From the cell containing the given text, extract its center point as (x, y) coordinate. 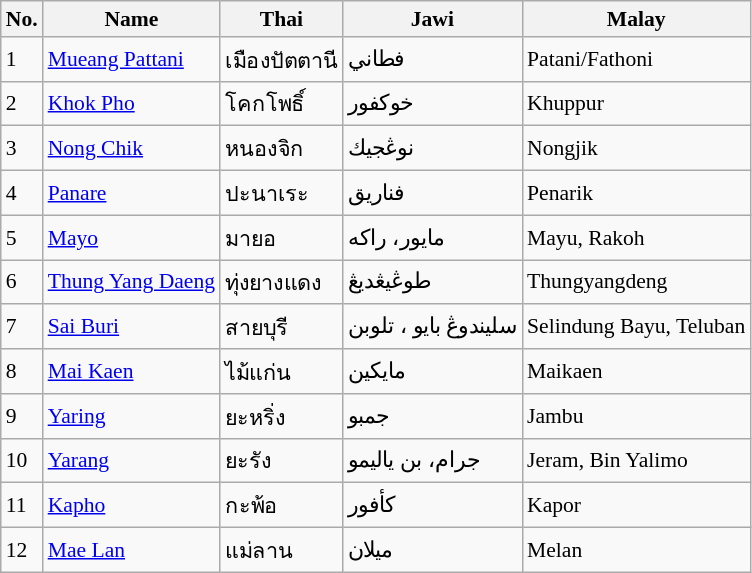
10 (22, 460)
Mayo (132, 238)
Panare (132, 194)
فناريق (432, 194)
Malay (636, 19)
Melan (636, 550)
Patani/Fathoni (636, 60)
ปะนาเระ (282, 194)
Jeram, Bin Yalimo (636, 460)
เมืองปัตตานี (282, 60)
ยะหริ่ง (282, 416)
طوڠيڠديڠ (432, 282)
หนองจิก (282, 148)
Mae Lan (132, 550)
Name (132, 19)
No. (22, 19)
جمبو (432, 416)
مايكين (432, 372)
Thai (282, 19)
2 (22, 104)
มายอ (282, 238)
3 (22, 148)
11 (22, 506)
4 (22, 194)
Penarik (636, 194)
ยะรัง (282, 460)
Jawi (432, 19)
Maikaen (636, 372)
Kapor (636, 506)
7 (22, 328)
สายบุรี (282, 328)
Mayu, Rakoh (636, 238)
Thung Yang Daeng (132, 282)
جرام، بن ياليمو (432, 460)
6 (22, 282)
Sai Buri (132, 328)
Thungyangdeng (636, 282)
Nongjik (636, 148)
مايور، راكه (432, 238)
5 (22, 238)
8 (22, 372)
فطاني (432, 60)
Khok Pho (132, 104)
Kapho (132, 506)
ไม้แก่น (282, 372)
سليندوڠ بايو ، تلوبن (432, 328)
Jambu (636, 416)
9 (22, 416)
خوكفور (432, 104)
Selindung Bayu, Teluban (636, 328)
โคกโพธิ์ (282, 104)
แม่ลาน (282, 550)
Nong Chik (132, 148)
Yaring (132, 416)
نوڠجيك (432, 148)
1 (22, 60)
12 (22, 550)
Yarang (132, 460)
ทุ่งยางแดง (282, 282)
กะพ้อ (282, 506)
Khuppur (636, 104)
كأفور (432, 506)
Mai Kaen (132, 372)
ميلان (432, 550)
Mueang Pattani (132, 60)
